Extract the (x, y) coordinate from the center of the cell holding the provided text.  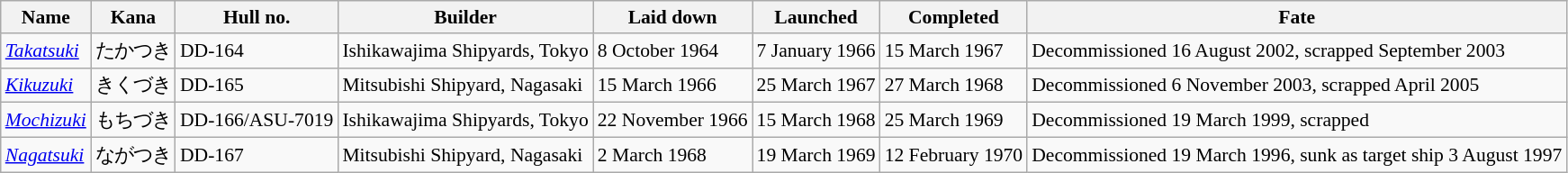
Completed (954, 17)
Hull no. (257, 17)
ながつき (133, 155)
25 March 1969 (954, 121)
Takatsuki (46, 50)
27 March 1968 (954, 85)
DD-166/ASU-7019 (257, 121)
15 March 1968 (816, 121)
15 March 1967 (954, 50)
Laid down (673, 17)
DD-164 (257, 50)
7 January 1966 (816, 50)
Decommissioned 6 November 2003, scrapped April 2005 (1296, 85)
Decommissioned 19 March 1999, scrapped (1296, 121)
Fate (1296, 17)
Name (46, 17)
DD-167 (257, 155)
Decommissioned 16 August 2002, scrapped September 2003 (1296, 50)
8 October 1964 (673, 50)
もちづき (133, 121)
たかつき (133, 50)
19 March 1969 (816, 155)
12 February 1970 (954, 155)
Mochizuki (46, 121)
Decommissioned 19 March 1996, sunk as target ship 3 August 1997 (1296, 155)
Kikuzuki (46, 85)
Kana (133, 17)
22 November 1966 (673, 121)
Builder (464, 17)
きくづき (133, 85)
25 March 1967 (816, 85)
2 March 1968 (673, 155)
Nagatsuki (46, 155)
Launched (816, 17)
15 March 1966 (673, 85)
DD-165 (257, 85)
